From the cell containing the given text, extract its center point as (x, y) coordinate. 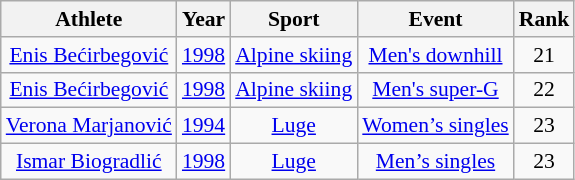
Men’s singles (435, 162)
Verona Marjanović (89, 126)
Men's downhill (435, 55)
Ismar Biogradlić (89, 162)
Women’s singles (435, 126)
1994 (204, 126)
Athlete (89, 19)
22 (544, 90)
Year (204, 19)
21 (544, 55)
Men's super-G (435, 90)
Event (435, 19)
Rank (544, 19)
Sport (294, 19)
